Capture the cell that displays the provided text and extract its [X, Y] central coordinate. 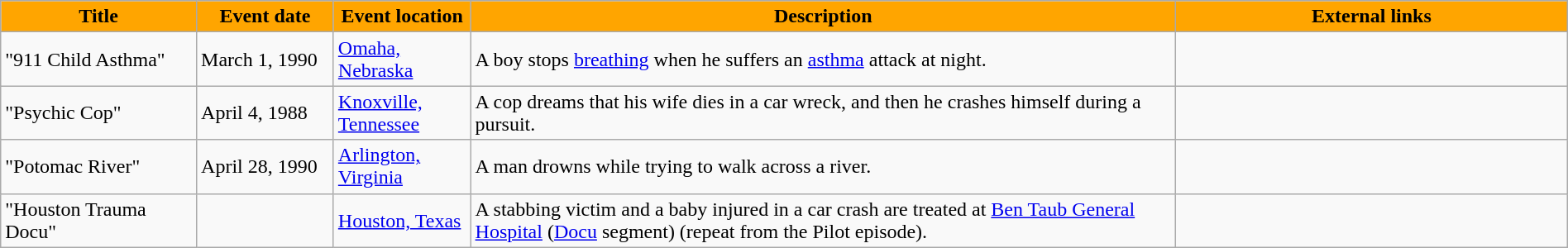
"Potomac River" [99, 167]
Description [824, 17]
Event location [402, 17]
Knoxville, Tennessee [402, 112]
A man drowns while trying to walk across a river. [824, 167]
Title [99, 17]
Houston, Texas [402, 220]
A stabbing victim and a baby injured in a car crash are treated at Ben Taub General Hospital (Docu segment) (repeat from the Pilot episode). [824, 220]
Omaha, Nebraska [402, 60]
April 28, 1990 [265, 167]
A cop dreams that his wife dies in a car wreck, and then he crashes himself during a pursuit. [824, 112]
"Houston Trauma Docu" [99, 220]
Event date [265, 17]
March 1, 1990 [265, 60]
A boy stops breathing when he suffers an asthma attack at night. [824, 60]
Arlington, Virginia [402, 167]
"Psychic Cop" [99, 112]
April 4, 1988 [265, 112]
External links [1372, 17]
"911 Child Asthma" [99, 60]
